Search for the cell housing the specified text and yield its [x, y] center coordinate. 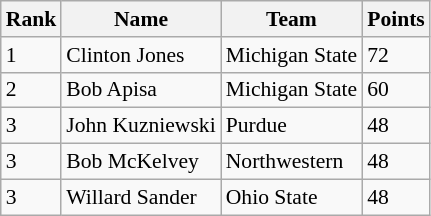
Purdue [292, 126]
2 [32, 90]
Points [396, 19]
Name [140, 19]
John Kuzniewski [140, 126]
Northwestern [292, 162]
Ohio State [292, 197]
60 [396, 90]
Bob Apisa [140, 90]
Willard Sander [140, 197]
Rank [32, 19]
72 [396, 55]
1 [32, 55]
Team [292, 19]
Clinton Jones [140, 55]
Bob McKelvey [140, 162]
